From the cell containing the given text, extract its center point as (x, y) coordinate. 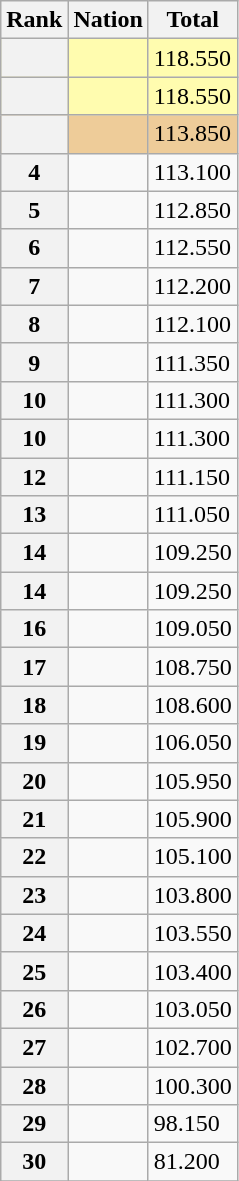
13 (34, 515)
4 (34, 172)
19 (34, 743)
113.100 (192, 172)
30 (34, 1162)
103.400 (192, 971)
112.550 (192, 248)
18 (34, 705)
105.900 (192, 819)
17 (34, 667)
112.100 (192, 324)
81.200 (192, 1162)
8 (34, 324)
111.350 (192, 362)
27 (34, 1047)
102.700 (192, 1047)
9 (34, 362)
7 (34, 286)
105.950 (192, 781)
28 (34, 1085)
5 (34, 210)
111.150 (192, 477)
12 (34, 477)
22 (34, 857)
26 (34, 1009)
109.050 (192, 629)
Total (192, 20)
25 (34, 971)
16 (34, 629)
21 (34, 819)
108.750 (192, 667)
24 (34, 933)
Rank (34, 20)
98.150 (192, 1124)
100.300 (192, 1085)
106.050 (192, 743)
103.050 (192, 1009)
113.850 (192, 134)
111.050 (192, 515)
20 (34, 781)
108.600 (192, 705)
29 (34, 1124)
112.200 (192, 286)
112.850 (192, 210)
6 (34, 248)
103.800 (192, 895)
23 (34, 895)
Nation (108, 20)
103.550 (192, 933)
105.100 (192, 857)
